Capture the cell that displays the provided text and extract its [X, Y] central coordinate. 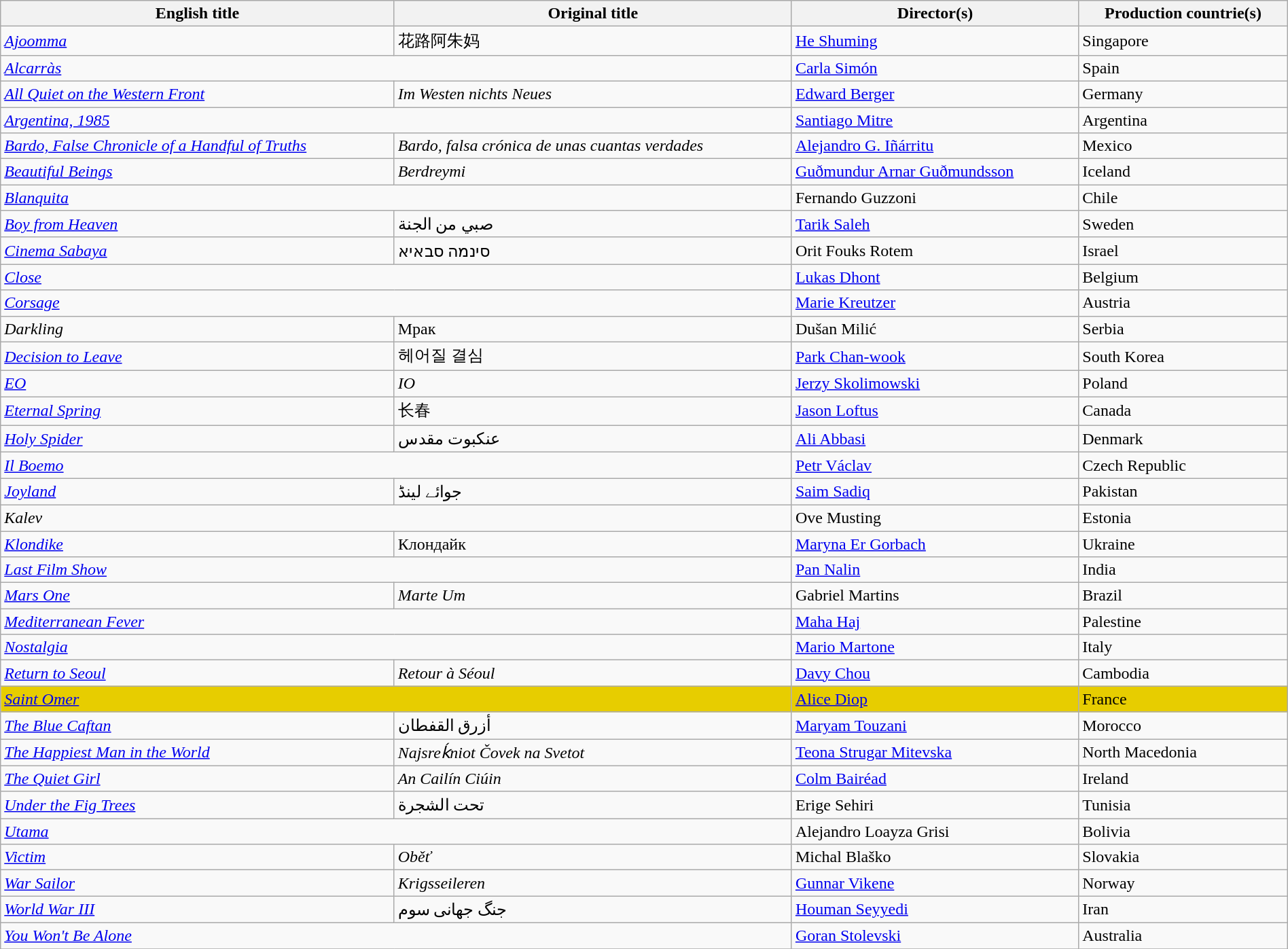
Iceland [1183, 172]
Najsreḱniot Čovek na Svetot [592, 753]
Utama [397, 831]
جنگ جهانی سوم [592, 910]
Boy from Heaven [197, 224]
Marte Um [592, 596]
Ajoomma [197, 41]
Edward Berger [935, 94]
Ukraine [1183, 544]
Krigsseileren [592, 883]
Production countrie(s) [1183, 14]
Alejandro Loayza Grisi [935, 831]
Pakistan [1183, 492]
Colm Bairéad [935, 778]
Petr Václav [935, 465]
Kalev [397, 518]
Maha Haj [935, 622]
Italy [1183, 647]
Saint Omer [397, 699]
Beautiful Beings [197, 172]
Morocco [1183, 726]
Gabriel Martins [935, 596]
The Blue Caftan [197, 726]
헤어질 결심 [592, 356]
Poland [1183, 384]
The Quiet Girl [197, 778]
Belgium [1183, 277]
All Quiet on the Western Front [197, 94]
Estonia [1183, 518]
Ali Abbasi [935, 439]
English title [197, 14]
Carla Simón [935, 68]
Austria [1183, 303]
Decision to Leave [197, 356]
Guðmundur Arnar Guðmundsson [935, 172]
Alcarràs [397, 68]
An Cailín Ciúin [592, 778]
Bardo, False Chronicle of a Handful of Truths [197, 146]
Marie Kreutzer [935, 303]
Palestine [1183, 622]
Orit Fouks Rotem [935, 251]
Last Film Show [397, 570]
Im Westen nichts Neues [592, 94]
صبي من الجنة [592, 224]
Return to Seoul [197, 673]
סינמה סבאיא [592, 251]
Teona Strugar Mitevska [935, 753]
Canada [1183, 412]
Mexico [1183, 146]
Michal Blaško [935, 857]
Corsage [397, 303]
Spain [1183, 68]
Mediterranean Fever [397, 622]
IO [592, 384]
Fernando Guzzoni [935, 198]
Chile [1183, 198]
Joyland [197, 492]
Czech Republic [1183, 465]
Blanquita [397, 198]
Davy Chou [935, 673]
North Macedonia [1183, 753]
Original title [592, 14]
Oběť [592, 857]
Mars One [197, 596]
Director(s) [935, 14]
The Happiest Man in the World [197, 753]
Retour à Séoul [592, 673]
Klondike [197, 544]
He Shuming [935, 41]
South Korea [1183, 356]
Maryam Touzani [935, 726]
Tarik Saleh [935, 224]
Darkling [197, 329]
أزرق القفطان [592, 726]
Nostalgia [397, 647]
Under the Fig Trees [197, 805]
Serbia [1183, 329]
Argentina [1183, 120]
Erige Sehiri [935, 805]
Singapore [1183, 41]
Bardo, falsa crónica de unas cuantas verdades [592, 146]
World War III [197, 910]
Lukas Dhont [935, 277]
Cambodia [1183, 673]
تحت الشجرة [592, 805]
Santiago Mitre [935, 120]
Victim [197, 857]
Dušan Milić [935, 329]
Australia [1183, 935]
Denmark [1183, 439]
Argentina, 1985 [397, 120]
India [1183, 570]
Ove Musting [935, 518]
Iran [1183, 910]
Israel [1183, 251]
Brazil [1183, 596]
Holy Spider [197, 439]
Close [397, 277]
Saim Sadiq [935, 492]
Bolivia [1183, 831]
War Sailor [197, 883]
Il Boemo [397, 465]
عنکبوت مقدس [592, 439]
Alejandro G. Iñárritu [935, 146]
Gunnar Vikene [935, 883]
You Won't Be Alone [397, 935]
جوائے لینڈ [592, 492]
Клондайк [592, 544]
Park Chan-wook [935, 356]
Houman Seyyedi [935, 910]
Tunisia [1183, 805]
花路阿朱妈 [592, 41]
Norway [1183, 883]
Pan Nalin [935, 570]
Maryna Er Gorbach [935, 544]
Berdreymi [592, 172]
Sweden [1183, 224]
Alice Diop [935, 699]
France [1183, 699]
Ireland [1183, 778]
Slovakia [1183, 857]
EO [197, 384]
Jerzy Skolimowski [935, 384]
Germany [1183, 94]
Мрак [592, 329]
Mario Martone [935, 647]
Cinema Sabaya [197, 251]
Goran Stolevski [935, 935]
长春 [592, 412]
Eternal Spring [197, 412]
Jason Loftus [935, 412]
